For the text-containing cell, return its midpoint in [X, Y] coordinate format. 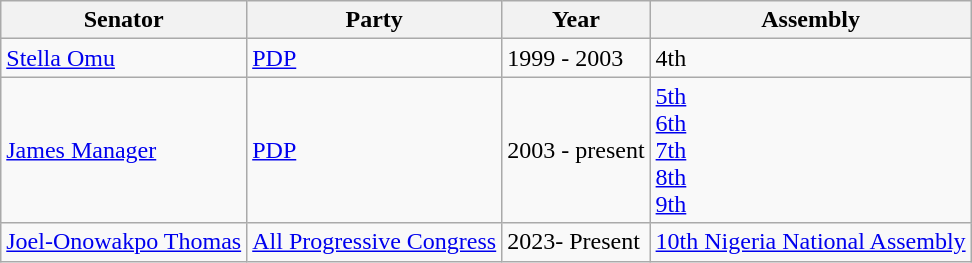
James Manager [124, 150]
2003 - present [576, 150]
All Progressive Congress [374, 242]
Party [374, 20]
5th6th7th8th9th [810, 150]
4th [810, 58]
10th Nigeria National Assembly [810, 242]
Senator [124, 20]
Assembly [810, 20]
Stella Omu [124, 58]
1999 - 2003 [576, 58]
Joel-Onowakpo Thomas [124, 242]
Year [576, 20]
2023- Present [576, 242]
